Pinpoint the cell where the given text exists, returning its (x, y) midpoint coordinate. 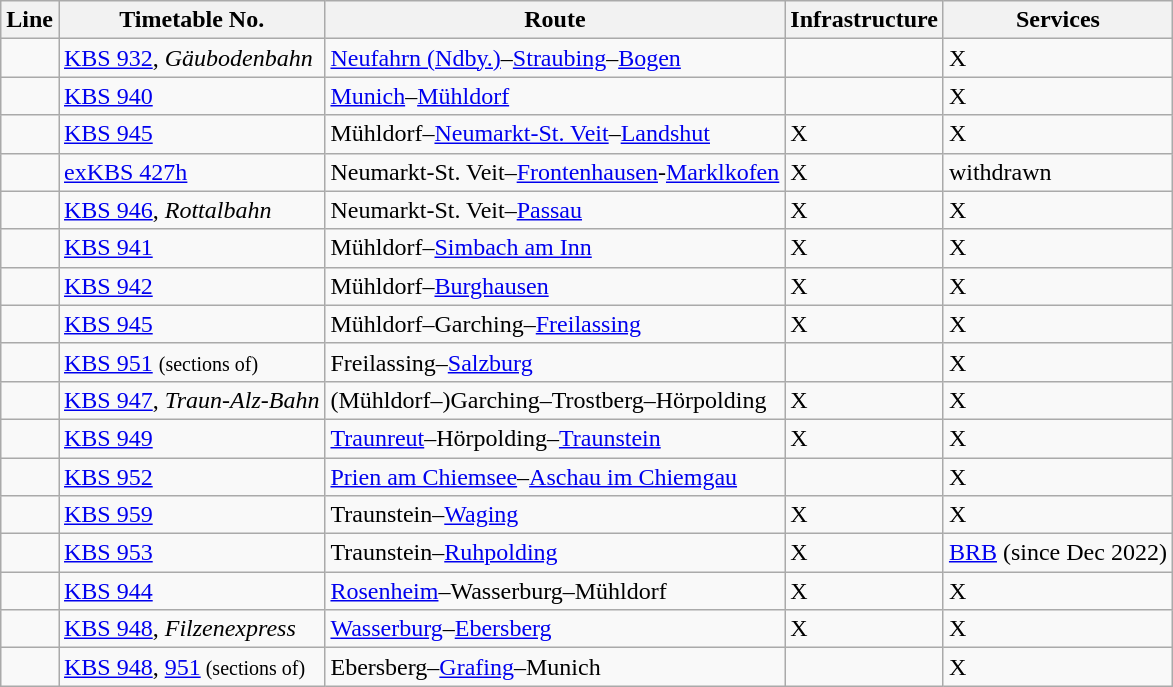
Rosenheim–Wasserburg–Mühldorf (555, 591)
Munich–Mühldorf (555, 96)
Infrastructure (864, 20)
Neufahrn (Ndby.)–Straubing–Bogen (555, 58)
KBS 947, Traun-Alz-Bahn (191, 400)
Traunstein–Ruhpolding (555, 553)
Traunstein–Waging (555, 515)
Mühldorf–Neumarkt-St. Veit–Landshut (555, 134)
Route (555, 20)
exKBS 427h (191, 172)
withdrawn (1058, 172)
KBS 944 (191, 591)
Neumarkt-St. Veit–Passau (555, 210)
Traunreut–Hörpolding–Traunstein (555, 438)
KBS 948, Filzenexpress (191, 629)
Timetable No. (191, 20)
Wasserburg–Ebersberg (555, 629)
Neumarkt-St. Veit–Frontenhausen-Marklkofen (555, 172)
KBS 948, 951 (sections of) (191, 667)
Line (30, 20)
Ebersberg–Grafing–Munich (555, 667)
KBS 953 (191, 553)
KBS 959 (191, 515)
Services (1058, 20)
KBS 941 (191, 248)
BRB (since Dec 2022) (1058, 553)
KBS 932, Gäubodenbahn (191, 58)
KBS 942 (191, 286)
Prien am Chiemsee–Aschau im Chiemgau (555, 477)
Mühldorf–Burghausen (555, 286)
KBS 952 (191, 477)
KBS 951 (sections of) (191, 362)
Mühldorf–Simbach am Inn (555, 248)
Freilassing–Salzburg (555, 362)
KBS 946, Rottalbahn (191, 210)
KBS 949 (191, 438)
Mühldorf–Garching–Freilassing (555, 324)
(Mühldorf–)Garching–Trostberg–Hörpolding (555, 400)
KBS 940 (191, 96)
